Pinpoint the cell where the given text exists, returning its (X, Y) midpoint coordinate. 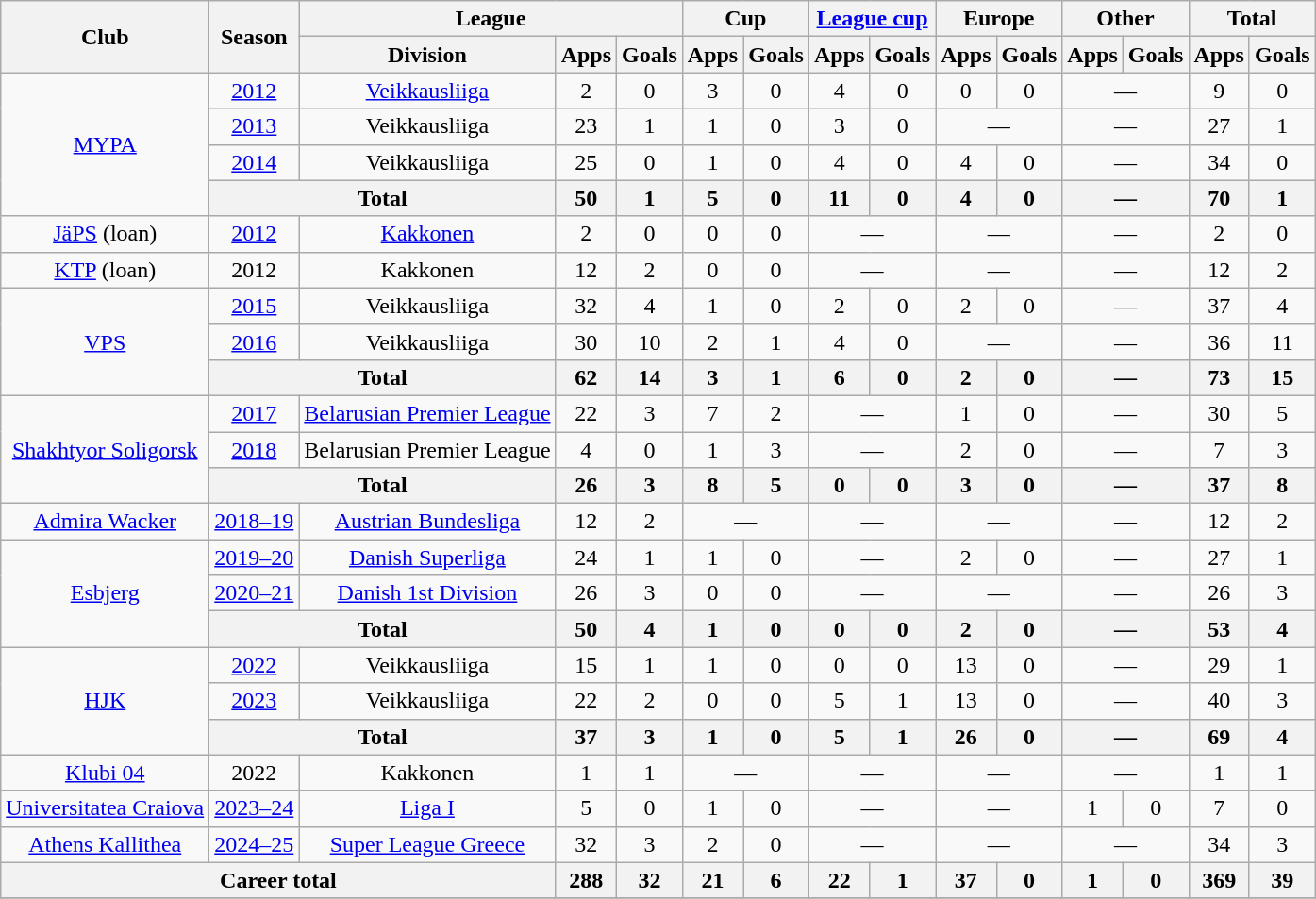
VPS (106, 341)
KTP (loan) (106, 270)
70 (1219, 198)
Klubi 04 (106, 773)
Shakhtyor Soligorsk (106, 449)
25 (586, 162)
14 (650, 377)
Danish 1st Division (427, 593)
40 (1219, 701)
29 (1219, 665)
10 (650, 341)
2015 (255, 306)
Universitatea Craiova (106, 808)
JäPS (loan) (106, 234)
23 (586, 126)
Division (427, 55)
Esbjerg (106, 593)
2019–20 (255, 558)
League (491, 19)
24 (586, 558)
69 (1219, 737)
288 (586, 880)
Other (1125, 19)
HJK (106, 701)
2016 (255, 341)
Career total (278, 880)
League cup (872, 19)
2023 (255, 701)
53 (1219, 629)
Liga I (427, 808)
Cup (745, 19)
Athens Kallithea (106, 844)
2017 (255, 413)
2020–21 (255, 593)
2023–24 (255, 808)
Europe (999, 19)
62 (586, 377)
2024–25 (255, 844)
2013 (255, 126)
73 (1219, 377)
369 (1219, 880)
Season (255, 37)
36 (1219, 341)
9 (1219, 91)
2018 (255, 450)
2014 (255, 162)
Admira Wacker (106, 522)
21 (712, 880)
Club (106, 37)
Austrian Bundesliga (427, 522)
Danish Superliga (427, 558)
39 (1282, 880)
2018–19 (255, 522)
Super League Greece (427, 844)
MYPA (106, 144)
